Provide the [x, y] coordinate of the cell's center where the given text is located.  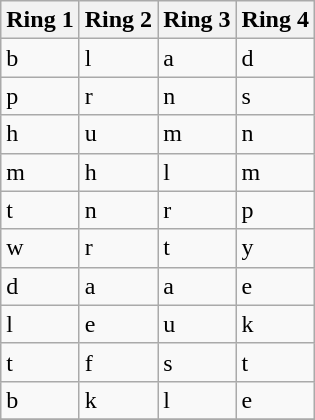
Ring 3 [197, 20]
Ring 4 [275, 20]
y [275, 248]
Ring 1 [40, 20]
Ring 2 [118, 20]
w [40, 248]
f [118, 362]
